Detect which cell encompasses the target text, then output its [X, Y] center coordinate. 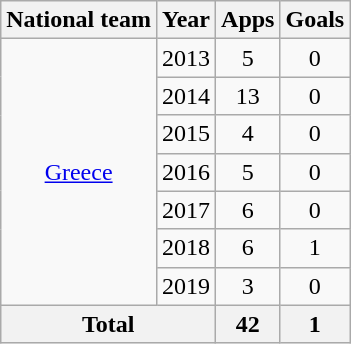
42 [248, 324]
2017 [186, 210]
Goals [315, 20]
Total [108, 324]
4 [248, 134]
2019 [186, 286]
2013 [186, 58]
3 [248, 286]
2016 [186, 172]
2015 [186, 134]
Year [186, 20]
Greece [79, 172]
National team [79, 20]
Apps [248, 20]
2014 [186, 96]
13 [248, 96]
2018 [186, 248]
